Identify which cell holds the provided text, then report its (x, y) central coordinate. 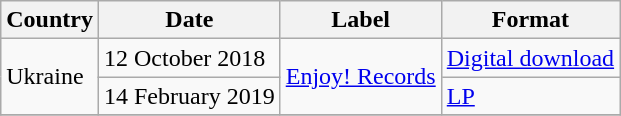
Ukraine (50, 77)
Format (530, 20)
Country (50, 20)
14 February 2019 (189, 96)
Digital download (530, 58)
Label (360, 20)
Enjoy! Records (360, 77)
LP (530, 96)
12 October 2018 (189, 58)
Date (189, 20)
